Find where the given text appears and provide that cell's center as [X, Y] coordinate. 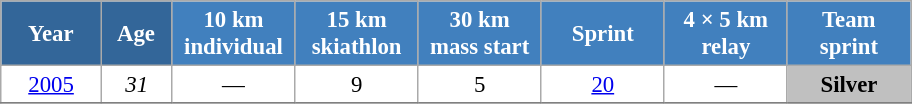
4 × 5 km relay [726, 34]
20 [602, 85]
31 [136, 85]
2005 [52, 85]
Team sprint [848, 34]
Sprint [602, 34]
Silver [848, 85]
Year [52, 34]
5 [480, 85]
9 [356, 85]
10 km individual [234, 34]
30 km mass start [480, 34]
15 km skiathlon [356, 34]
Age [136, 34]
